Return (X, Y) of the center of cell containing provided text 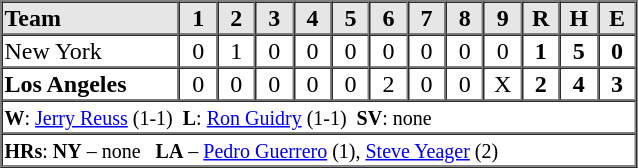
X (503, 84)
R (541, 18)
8 (465, 18)
H (579, 18)
7 (427, 18)
6 (388, 18)
Los Angeles (91, 84)
9 (503, 18)
Team (91, 18)
E (617, 18)
HRs: NY – none LA – Pedro Guerrero (1), Steve Yeager (2) (319, 150)
W: Jerry Reuss (1-1) L: Ron Guidry (1-1) SV: none (319, 116)
New York (91, 50)
